Find where the given text appears and provide that cell's center as (x, y) coordinate. 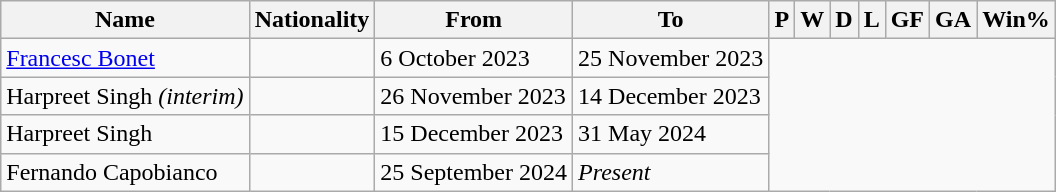
Harpreet Singh (interim) (125, 96)
26 November 2023 (474, 96)
14 December 2023 (671, 96)
GA (954, 20)
Harpreet Singh (125, 134)
Name (125, 20)
To (671, 20)
15 December 2023 (474, 134)
25 November 2023 (671, 58)
Francesc Bonet (125, 58)
D (844, 20)
Win% (1016, 20)
Present (671, 172)
From (474, 20)
31 May 2024 (671, 134)
P (782, 20)
Fernando Capobianco (125, 172)
Nationality (312, 20)
25 September 2024 (474, 172)
L (872, 20)
6 October 2023 (474, 58)
GF (907, 20)
W (812, 20)
